Return the [X, Y] coordinate for the center point of the cell that contains the specified text.  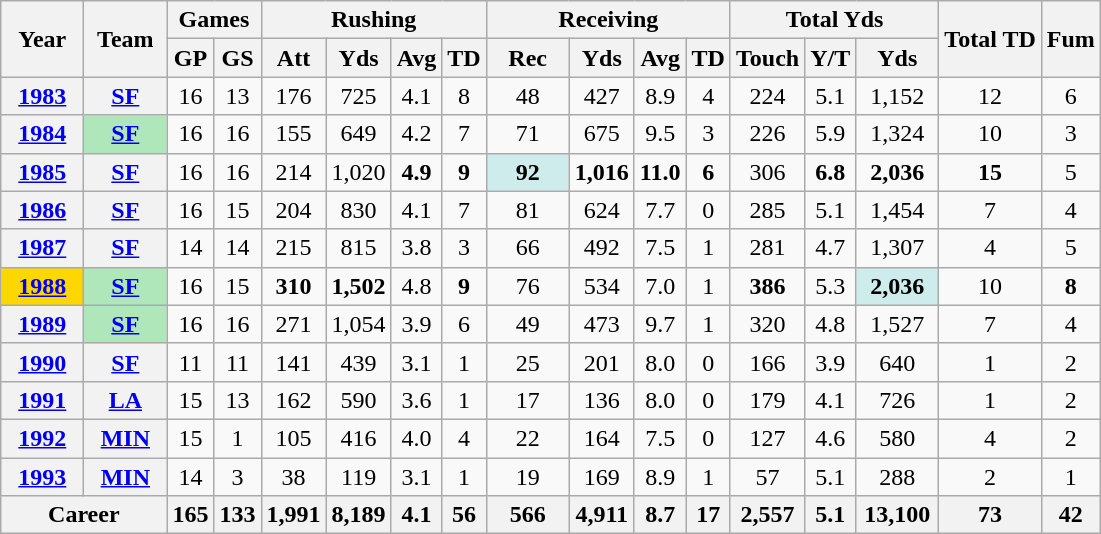
566 [528, 515]
1992 [42, 438]
127 [767, 438]
5.3 [830, 286]
11.0 [660, 172]
1990 [42, 362]
5.9 [830, 134]
13,100 [898, 515]
164 [602, 438]
Total TD [990, 39]
49 [528, 324]
3.6 [416, 400]
7.7 [660, 210]
2,557 [767, 515]
48 [528, 96]
306 [767, 172]
439 [358, 362]
1986 [42, 210]
427 [602, 96]
9.7 [660, 324]
Team [126, 39]
Rec [528, 58]
3.8 [416, 248]
675 [602, 134]
224 [767, 96]
640 [898, 362]
1988 [42, 286]
4.9 [416, 172]
590 [358, 400]
179 [767, 400]
71 [528, 134]
1,991 [294, 515]
42 [1070, 515]
214 [294, 172]
4.6 [830, 438]
22 [528, 438]
105 [294, 438]
4.7 [830, 248]
57 [767, 477]
133 [238, 515]
Att [294, 58]
81 [528, 210]
1991 [42, 400]
201 [602, 362]
38 [294, 477]
1987 [42, 248]
624 [602, 210]
1,020 [358, 172]
6.8 [830, 172]
Rushing [374, 20]
1,502 [358, 286]
310 [294, 286]
19 [528, 477]
1984 [42, 134]
534 [602, 286]
Y/T [830, 58]
Career [84, 515]
165 [190, 515]
271 [294, 324]
830 [358, 210]
141 [294, 362]
176 [294, 96]
1,527 [898, 324]
76 [528, 286]
4.0 [416, 438]
8,189 [358, 515]
726 [898, 400]
815 [358, 248]
Games [214, 20]
Touch [767, 58]
1983 [42, 96]
1,324 [898, 134]
285 [767, 210]
162 [294, 400]
1,054 [358, 324]
204 [294, 210]
215 [294, 248]
LA [126, 400]
169 [602, 477]
226 [767, 134]
Total Yds [834, 20]
166 [767, 362]
1,454 [898, 210]
580 [898, 438]
12 [990, 96]
1989 [42, 324]
320 [767, 324]
155 [294, 134]
281 [767, 248]
7.0 [660, 286]
1993 [42, 477]
416 [358, 438]
Year [42, 39]
GP [190, 58]
25 [528, 362]
4,911 [602, 515]
9.5 [660, 134]
GS [238, 58]
8.7 [660, 515]
119 [358, 477]
288 [898, 477]
56 [464, 515]
492 [602, 248]
66 [528, 248]
1985 [42, 172]
Fum [1070, 39]
73 [990, 515]
Receiving [608, 20]
136 [602, 400]
1,152 [898, 96]
1,016 [602, 172]
649 [358, 134]
1,307 [898, 248]
4.2 [416, 134]
473 [602, 324]
725 [358, 96]
386 [767, 286]
92 [528, 172]
